Return the [X, Y] coordinate for the center point of the cell that contains the specified text.  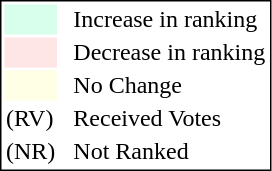
Not Ranked [170, 151]
No Change [170, 85]
(NR) [30, 151]
Decrease in ranking [170, 53]
Increase in ranking [170, 19]
(RV) [30, 119]
Received Votes [170, 119]
